Provide the [X, Y] coordinate of the cell's center where the given text is located.  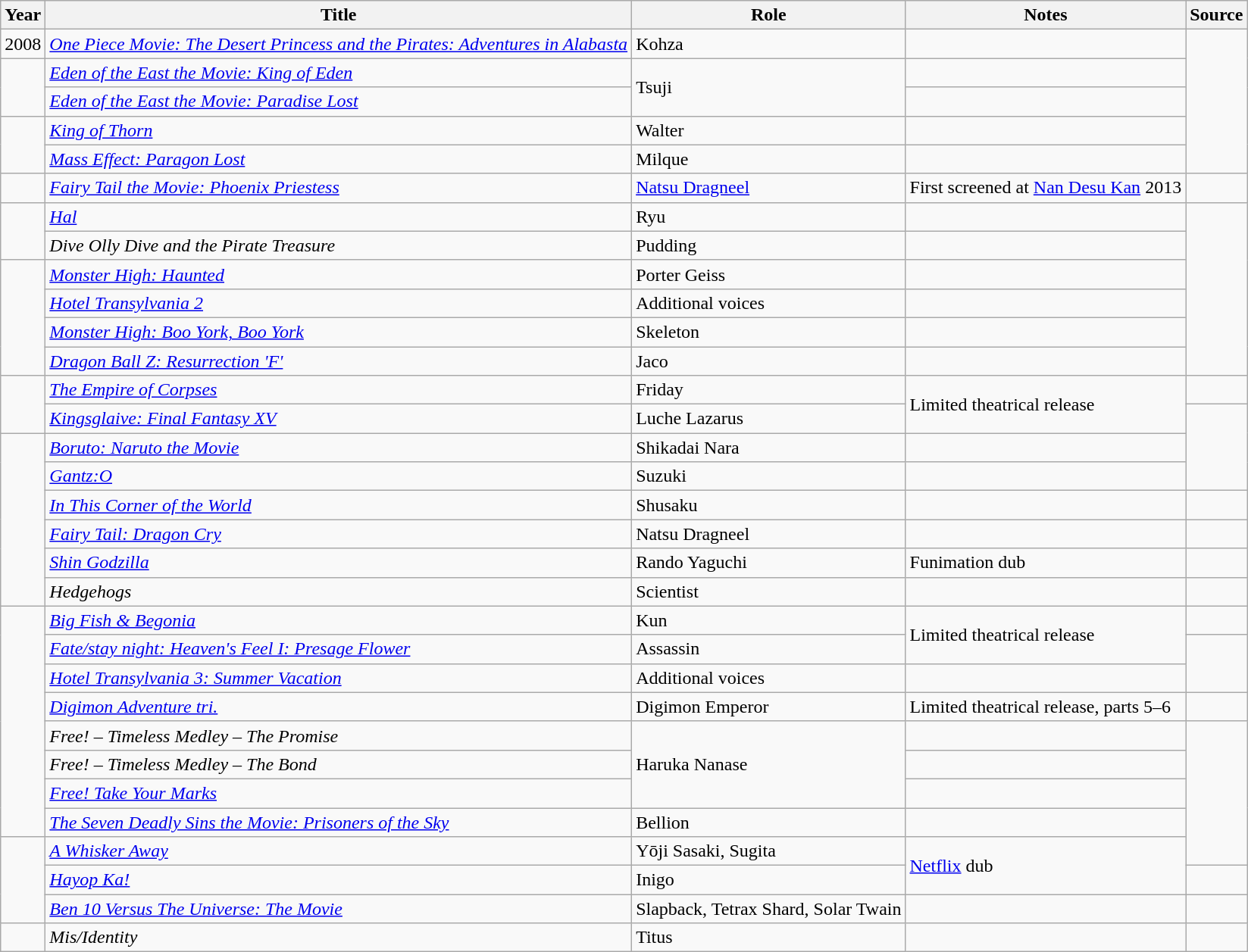
Haruka Nanase [768, 764]
Milque [768, 159]
A Whisker Away [339, 851]
Hedgehogs [339, 591]
One Piece Movie: The Desert Princess and the Pirates: Adventures in Alabasta [339, 44]
Year [23, 15]
Source [1217, 15]
Hotel Transylvania 2 [339, 303]
Bellion [768, 822]
King of Thorn [339, 130]
Free! – Timeless Medley – The Bond [339, 764]
Free! Take Your Marks [339, 793]
Yōji Sasaki, Sugita [768, 851]
Eden of the East the Movie: King of Eden [339, 73]
Fairy Tail the Movie: Phoenix Priestess [339, 188]
Pudding [768, 245]
Eden of the East the Movie: Paradise Lost [339, 101]
Digimon Emperor [768, 707]
Suzuki [768, 476]
Inigo [768, 880]
Scientist [768, 591]
Tsuji [768, 87]
Title [339, 15]
In This Corner of the World [339, 505]
Hotel Transylvania 3: Summer Vacation [339, 678]
2008 [23, 44]
The Seven Deadly Sins the Movie: Prisoners of the Sky [339, 822]
Slapback, Tetrax Shard, Solar Twain [768, 909]
Funimation dub [1046, 563]
Dragon Ball Z: Resurrection 'F' [339, 361]
Hal [339, 217]
Limited theatrical release, parts 5–6 [1046, 707]
Jaco [768, 361]
Luche Lazarus [768, 419]
Monster High: Boo York, Boo York [339, 332]
Gantz:O [339, 476]
Rando Yaguchi [768, 563]
Shusaku [768, 505]
Big Fish & Begonia [339, 620]
Free! – Timeless Medley – The Promise [339, 735]
Assassin [768, 649]
First screened at Nan Desu Kan 2013 [1046, 188]
Shikadai Nara [768, 448]
Role [768, 15]
Hayop Ka! [339, 880]
Mass Effect: Paragon Lost [339, 159]
Notes [1046, 15]
Titus [768, 938]
Skeleton [768, 332]
Netflix dub [1046, 866]
Kohza [768, 44]
Shin Godzilla [339, 563]
Monster High: Haunted [339, 274]
Friday [768, 390]
Walter [768, 130]
Fate/stay night: Heaven's Feel I: Presage Flower [339, 649]
Kingsglaive: Final Fantasy XV [339, 419]
Ryu [768, 217]
Digimon Adventure tri. [339, 707]
Kun [768, 620]
Ben 10 Versus The Universe: The Movie [339, 909]
Dive Olly Dive and the Pirate Treasure [339, 245]
Mis/Identity [339, 938]
Boruto: Naruto the Movie [339, 448]
The Empire of Corpses [339, 390]
Porter Geiss [768, 274]
Fairy Tail: Dragon Cry [339, 534]
